Find where the given text appears and provide that cell's center as [x, y] coordinate. 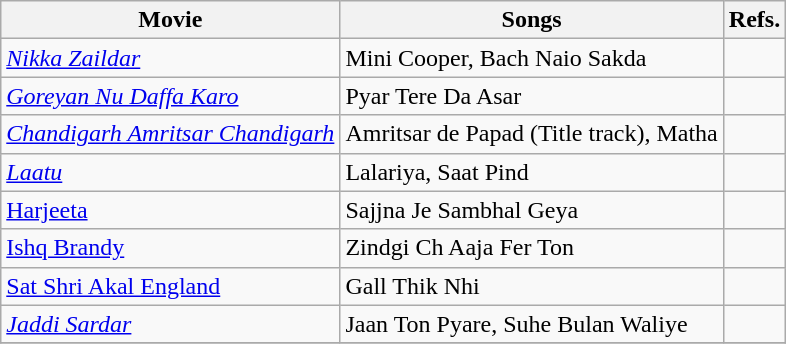
Nikka Zaildar [170, 58]
Sajjna Je Sambhal Geya [532, 210]
Amritsar de Papad (Title track), Matha [532, 134]
Zindgi Ch Aaja Fer Ton [532, 248]
Jaan Ton Pyare, Suhe Bulan Waliye [532, 324]
Lalariya, Saat Pind [532, 172]
Laatu [170, 172]
Chandigarh Amritsar Chandigarh [170, 134]
Harjeeta [170, 210]
Gall Thik Nhi [532, 286]
Sat Shri Akal England [170, 286]
Mini Cooper, Bach Naio Sakda [532, 58]
Pyar Tere Da Asar [532, 96]
Ishq Brandy [170, 248]
Songs [532, 20]
Refs. [754, 20]
Goreyan Nu Daffa Karo [170, 96]
Jaddi Sardar [170, 324]
Movie [170, 20]
